Extract the [x, y] coordinate from the center of the cell holding the provided text.  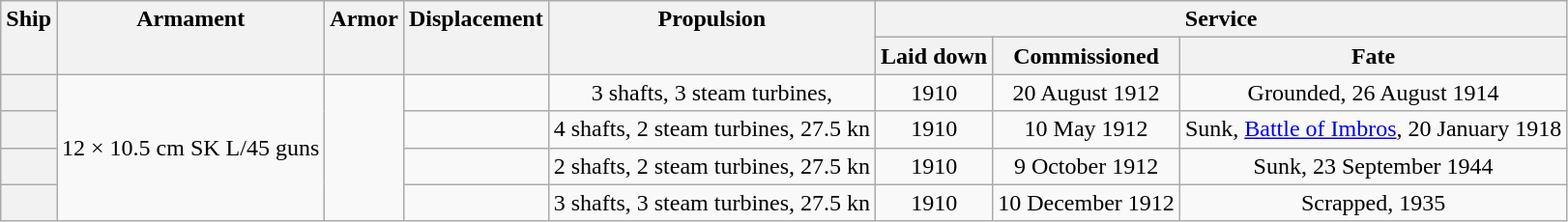
Fate [1373, 56]
10 December 1912 [1087, 203]
20 August 1912 [1087, 93]
9 October 1912 [1087, 166]
12 × 10.5 cm SK L/45 guns [191, 148]
Ship [29, 38]
Grounded, 26 August 1914 [1373, 93]
Service [1222, 19]
Propulsion [711, 38]
3 shafts, 3 steam turbines, [711, 93]
Displacement [476, 38]
Scrapped, 1935 [1373, 203]
Commissioned [1087, 56]
3 shafts, 3 steam turbines, 27.5 kn [711, 203]
Sunk, Battle of Imbros, 20 January 1918 [1373, 129]
Sunk, 23 September 1944 [1373, 166]
2 shafts, 2 steam turbines, 27.5 kn [711, 166]
Armor [364, 38]
Armament [191, 38]
10 May 1912 [1087, 129]
4 shafts, 2 steam turbines, 27.5 kn [711, 129]
Laid down [934, 56]
